Extract the [X, Y] coordinate from the center of the cell holding the provided text.  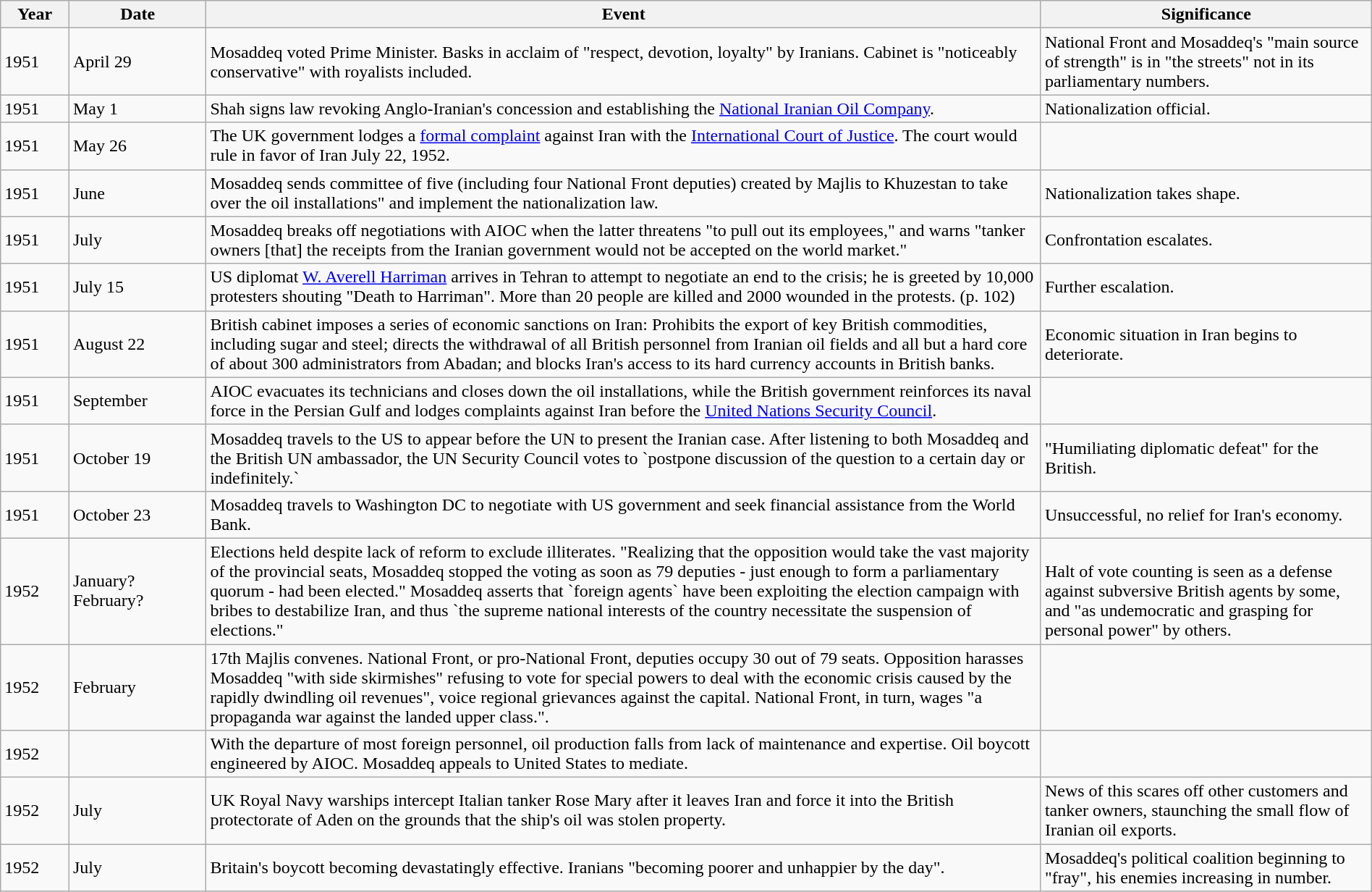
"Humiliating diplomatic defeat" for the British. [1206, 458]
Nationalization takes shape. [1206, 193]
Economic situation in Iran begins to deteriorate. [1206, 344]
Mosaddeq travels to Washington DC to negotiate with US government and seek financial assistance from the World Bank. [624, 514]
May 26 [137, 146]
August 22 [137, 344]
October 23 [137, 514]
Further escalation. [1206, 287]
October 19 [137, 458]
National Front and Mosaddeq's "main source of strength" is in "the streets" not in its parliamentary numbers. [1206, 62]
April 29 [137, 62]
June [137, 193]
Confrontation escalates. [1206, 240]
Significance [1206, 14]
May 1 [137, 109]
Mosaddeq's political coalition beginning to "fray", his enemies increasing in number. [1206, 867]
January? February? [137, 591]
July 15 [137, 287]
Nationalization official. [1206, 109]
Shah signs law revoking Anglo-Iranian's concession and establishing the National Iranian Oil Company. [624, 109]
February [137, 688]
Unsuccessful, no relief for Iran's economy. [1206, 514]
Event [624, 14]
News of this scares off other customers and tanker owners, staunching the small flow of Iranian oil exports. [1206, 811]
Britain's boycott becoming devastatingly effective. Iranians "becoming poorer and unhappier by the day". [624, 867]
Year [35, 14]
September [137, 401]
Date [137, 14]
